Return the (X, Y) coordinate for the center point of the cell that contains the specified text.  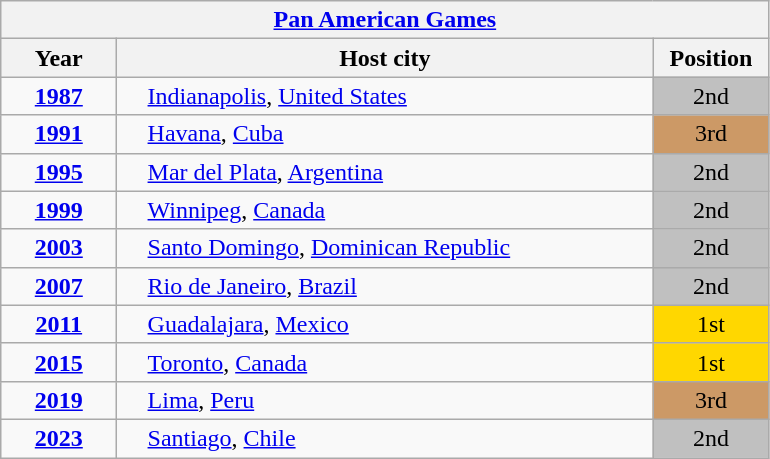
2023 (59, 438)
Indianapolis, United States (385, 96)
Rio de Janeiro, Brazil (385, 286)
1991 (59, 134)
1987 (59, 96)
Guadalajara, Mexico (385, 324)
1999 (59, 210)
Lima, Peru (385, 400)
2007 (59, 286)
Santiago, Chile (385, 438)
Pan American Games (385, 20)
2015 (59, 362)
Host city (385, 58)
Position (711, 58)
Havana, Cuba (385, 134)
Mar del Plata, Argentina (385, 172)
Winnipeg, Canada (385, 210)
Year (59, 58)
2003 (59, 248)
Santo Domingo, Dominican Republic (385, 248)
1995 (59, 172)
Toronto, Canada (385, 362)
2011 (59, 324)
2019 (59, 400)
